Find where the given text appears and provide that cell's center as [x, y] coordinate. 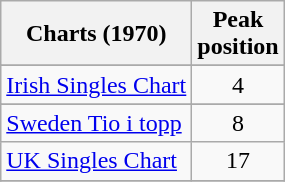
UK Singles Chart [96, 161]
Peakposition [238, 34]
Sweden Tio i topp [96, 123]
Irish Singles Chart [96, 85]
Charts (1970) [96, 34]
8 [238, 123]
4 [238, 85]
17 [238, 161]
